Search for the cell housing the specified text and yield its (X, Y) center coordinate. 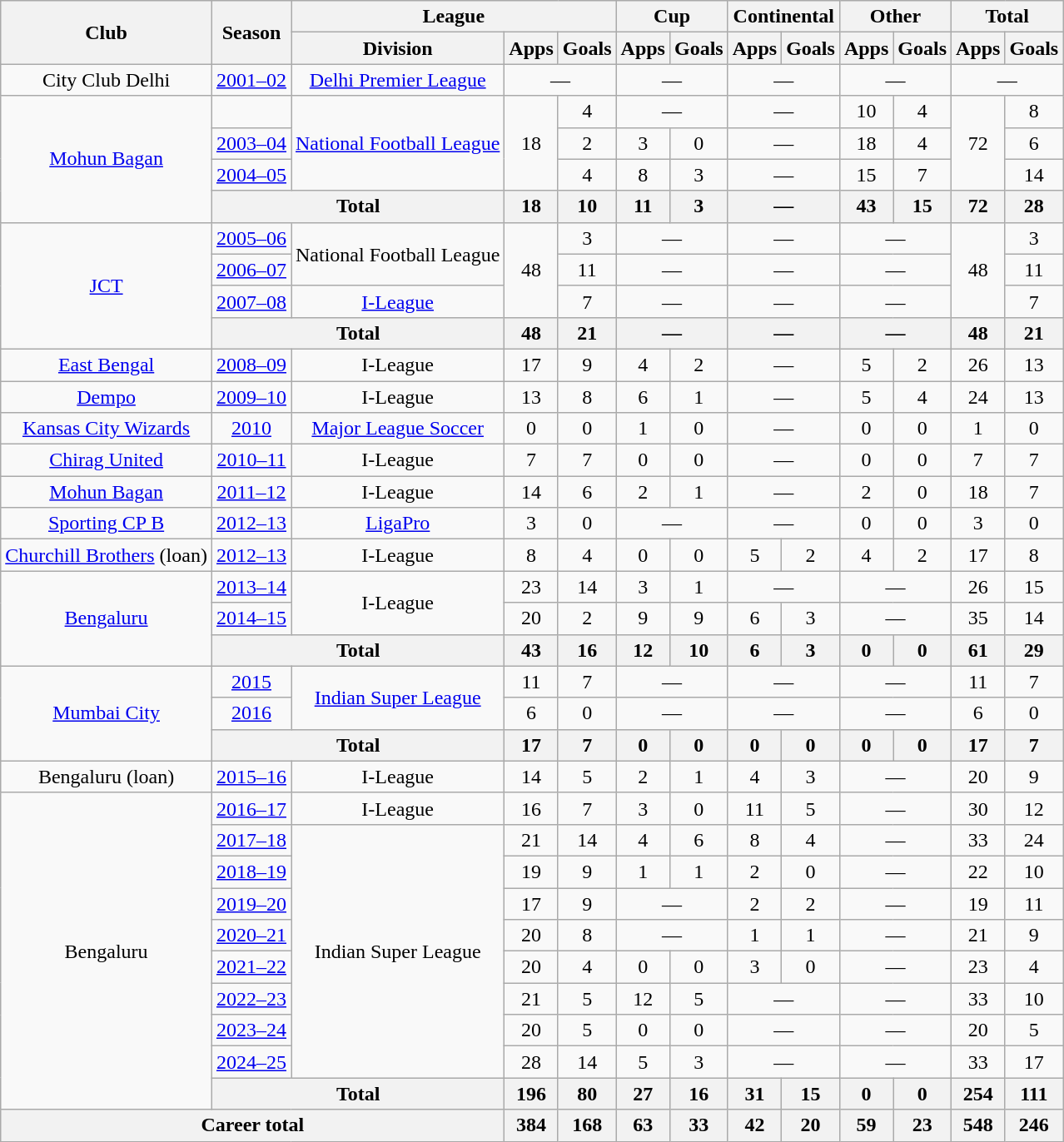
2006–07 (251, 270)
168 (587, 1125)
Bengaluru (loan) (107, 777)
Continental (783, 17)
42 (754, 1125)
2005–06 (251, 238)
2019–20 (251, 903)
29 (1034, 650)
Season (251, 32)
2011–12 (251, 492)
Churchill Brothers (loan) (107, 555)
LigaPro (398, 524)
2007–08 (251, 301)
384 (531, 1125)
2016 (251, 713)
63 (643, 1125)
2021–22 (251, 967)
City Club Delhi (107, 80)
2016–17 (251, 808)
59 (866, 1125)
2003–04 (251, 143)
Mumbai City (107, 713)
Cup (672, 17)
2001–02 (251, 80)
East Bengal (107, 365)
30 (978, 808)
61 (978, 650)
2023–24 (251, 1030)
548 (978, 1125)
League (455, 17)
JCT (107, 285)
2015–16 (251, 777)
254 (978, 1094)
2013–14 (251, 587)
Major League Soccer (398, 429)
Division (398, 48)
Career total (253, 1125)
246 (1034, 1125)
2008–09 (251, 365)
31 (754, 1094)
2017–18 (251, 840)
111 (1034, 1094)
Delhi Premier League (398, 80)
22 (978, 871)
80 (587, 1094)
2020–21 (251, 936)
2014–15 (251, 618)
35 (978, 618)
Sporting CP B (107, 524)
Other (895, 17)
Chirag United (107, 460)
2018–19 (251, 871)
2010 (251, 429)
196 (531, 1094)
Club (107, 32)
Dempo (107, 397)
2010–11 (251, 460)
2024–25 (251, 1062)
27 (643, 1094)
Kansas City Wizards (107, 429)
2004–05 (251, 175)
2009–10 (251, 397)
2022–23 (251, 999)
2015 (251, 682)
